For the text-containing cell, return its midpoint in (x, y) coordinate format. 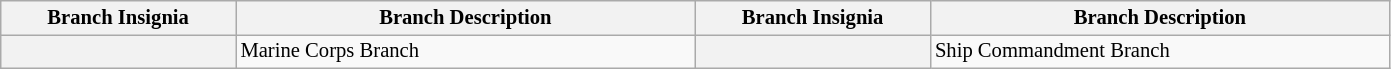
Ship Commandment Branch (1160, 51)
Marine Corps Branch (466, 51)
